Identify which cell holds the provided text, then report its [X, Y] central coordinate. 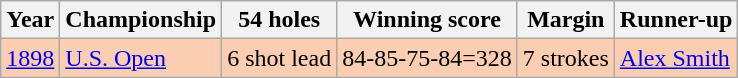
1898 [30, 58]
Year [30, 20]
Alex Smith [676, 58]
84-85-75-84=328 [428, 58]
U.S. Open [141, 58]
7 strokes [566, 58]
Margin [566, 20]
Runner-up [676, 20]
Winning score [428, 20]
Championship [141, 20]
6 shot lead [280, 58]
54 holes [280, 20]
